Determine the [x, y] coordinate at the center of the cell enclosing the given text.  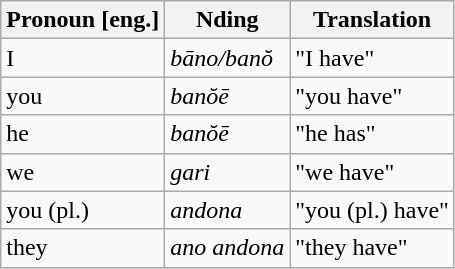
he [83, 134]
"he has" [372, 134]
"you (pl.) have" [372, 210]
I [83, 58]
Pronoun [eng.] [83, 20]
"I have" [372, 58]
"you have" [372, 96]
"we have" [372, 172]
you (pl.) [83, 210]
you [83, 96]
ano andona [228, 248]
bāno/banŏ [228, 58]
gari [228, 172]
they [83, 248]
andona [228, 210]
Translation [372, 20]
"they have" [372, 248]
we [83, 172]
Nding [228, 20]
